Provide the [x, y] coordinate of the cell's center where the given text is located.  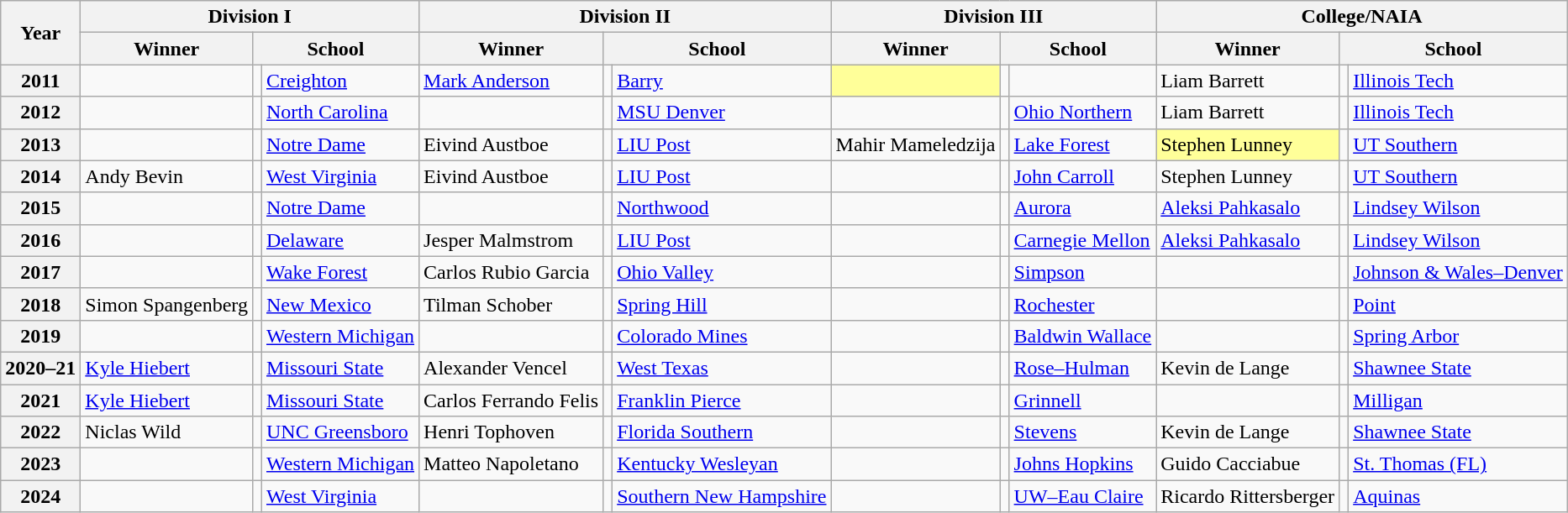
Point [1459, 304]
Creighton [339, 81]
Carlos Ferrando Felis [511, 400]
2013 [40, 144]
2019 [40, 336]
Aquinas [1459, 496]
Wake Forest [339, 272]
2024 [40, 496]
Alexander Vencel [511, 368]
Franklin Pierce [722, 400]
2021 [40, 400]
2023 [40, 464]
Florida Southern [722, 432]
Baldwin Wallace [1082, 336]
John Carroll [1082, 176]
Carlos Rubio Garcia [511, 272]
Johnson & Wales–Denver [1459, 272]
Spring Hill [722, 304]
North Carolina [339, 113]
Southern New Hampshire [722, 496]
Kentucky Wesleyan [722, 464]
Johns Hopkins [1082, 464]
Matteo Napoletano [511, 464]
2015 [40, 208]
Division I [250, 17]
Rochester [1082, 304]
Stevens [1082, 432]
Delaware [339, 240]
Milligan [1459, 400]
2020–21 [40, 368]
2022 [40, 432]
2018 [40, 304]
Simon Spangenberg [166, 304]
New Mexico [339, 304]
Jesper Malmstrom [511, 240]
Ohio Northern [1082, 113]
UW–Eau Claire [1082, 496]
Niclas Wild [166, 432]
2014 [40, 176]
Henri Tophoven [511, 432]
Division III [993, 17]
Ricardo Rittersberger [1248, 496]
Andy Bevin [166, 176]
Aurora [1082, 208]
Guido Cacciabue [1248, 464]
2012 [40, 113]
Ohio Valley [722, 272]
Mahir Mameledzija [916, 144]
Northwood [722, 208]
2016 [40, 240]
MSU Denver [722, 113]
Barry [722, 81]
Spring Arbor [1459, 336]
Grinnell [1082, 400]
St. Thomas (FL) [1459, 464]
2011 [40, 81]
College/NAIA [1362, 17]
Mark Anderson [511, 81]
2017 [40, 272]
Carnegie Mellon [1082, 240]
Lake Forest [1082, 144]
Rose–Hulman [1082, 368]
Simpson [1082, 272]
Year [40, 33]
Colorado Mines [722, 336]
Division II [625, 17]
Tilman Schober [511, 304]
UNC Greensboro [339, 432]
West Texas [722, 368]
